Find where the given text appears and provide that cell's center as [X, Y] coordinate. 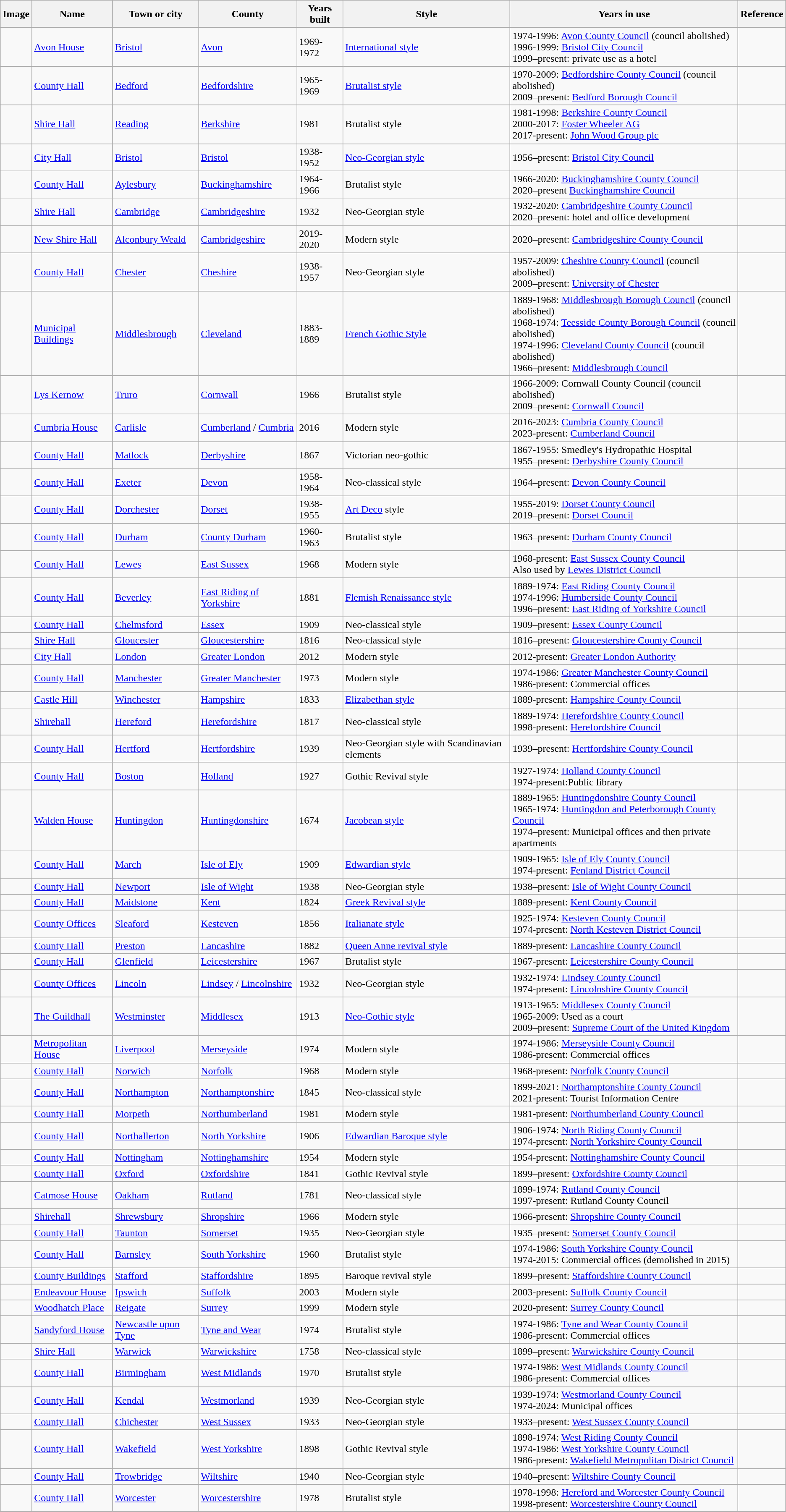
Glenfield [155, 962]
1960-1963 [320, 537]
Hampshire [248, 700]
1974-1986: Merseyside County Council1986-present: Commercial offices [624, 1049]
1968-present: Norfolk County Council [624, 1071]
1867 [320, 455]
1954 [320, 1157]
Woodhatch Place [72, 1308]
Berkshire [248, 124]
Huntingdonshire [248, 820]
County Durham [248, 537]
Matlock [155, 455]
Isle of Ely [248, 865]
Cumberland / Cumbria [248, 427]
Warwickshire [248, 1351]
Style [427, 14]
1899–present: Staffordshire County Council [624, 1276]
Northamptonshire [248, 1092]
1940–present: Wiltshire County Council [624, 1476]
Surrey [248, 1308]
1974-1986: Greater Manchester County Council1986-present: Commercial offices [624, 678]
New Shire Hall [72, 239]
Shrewsbury [155, 1216]
1889-present: Kent County Council [624, 902]
Jacobean style [427, 820]
1882 [320, 946]
1898 [320, 1449]
West Midlands [248, 1373]
1906-1974: North Riding County Council1974-present: North Yorkshire County Council [624, 1136]
1974-1986: Tyne and Wear County Council1986-present: Commercial offices [624, 1330]
1933 [320, 1422]
Sandyford House [72, 1330]
Middlesex [248, 1016]
1816–present: Gloucestershire County Council [624, 641]
2019-2020 [320, 239]
Northampton [155, 1092]
Westminster [155, 1016]
1881 [320, 597]
1895 [320, 1276]
1964-1966 [320, 185]
1939-1974: Westmorland County Council1974-2024: Municipal offices [624, 1400]
Norwich [155, 1071]
Alconbury Weald [155, 239]
1955-2019: Dorset County Council 2019–present: Dorset Council [624, 510]
Years in use [624, 14]
Carlisle [155, 427]
Avon [248, 47]
Neo-Georgian style with Scandinavian elements [427, 749]
1932-1974: Lindsey County Council1974-present: Lincolnshire County Council [624, 983]
International style [427, 47]
1913 [320, 1016]
County Buildings [72, 1276]
Cambridge [155, 212]
1845 [320, 1092]
Oxford [155, 1173]
1883-1889 [320, 333]
1967 [320, 962]
1927-1974: Holland County Council1974-present:Public library [624, 776]
1889-present: Hampshire County Council [624, 700]
Greater London [248, 657]
1978-1998: Hereford and Worcester County Council1998-present: Worcestershire County Council [624, 1498]
Northumberland [248, 1114]
East Sussex [248, 564]
1856 [320, 924]
French Gothic Style [427, 333]
County [248, 14]
Middlesbrough [155, 333]
Suffolk [248, 1292]
Edwardian Baroque style [427, 1136]
Oxfordshire [248, 1173]
Truro [155, 395]
1781 [320, 1195]
Kesteven [248, 924]
Chichester [155, 1422]
The Guildhall [72, 1016]
Lys Kernow [72, 395]
1899–present: Warwickshire County Council [624, 1351]
Staffordshire [248, 1276]
1817 [320, 721]
Shropshire [248, 1216]
Hertford [155, 749]
Dorchester [155, 510]
Newcastle upon Tyne [155, 1330]
Norfolk [248, 1071]
Nottinghamshire [248, 1157]
Reference [762, 14]
Dorset [248, 510]
1968-present: East Sussex County Council Also used by Lewes District Council [624, 564]
Queen Anne revival style [427, 946]
1938-1952 [320, 157]
1925-1974: Kesteven County Council1974-present: North Kesteven District Council [624, 924]
1978 [320, 1498]
Lancashire [248, 946]
1938-1957 [320, 272]
East Riding of Yorkshire [248, 597]
Baroque revival style [427, 1276]
Municipal Buildings [72, 333]
Elizabethan style [427, 700]
1935–present: Somerset County Council [624, 1233]
1935 [320, 1233]
Aylesbury [155, 185]
Rutland [248, 1195]
March [155, 865]
London [155, 657]
Newport [155, 886]
1758 [320, 1351]
South Yorkshire [248, 1254]
1981-present: Northumberland County Council [624, 1114]
1932-2020: Cambridgeshire County Council 2020–present: hotel and office development [624, 212]
Durham [155, 537]
Cheshire [248, 272]
Flemish Renaissance style [427, 597]
Hereford [155, 721]
2012-present: Greater London Authority [624, 657]
2016-2023: Cumbria County Council 2023-present: Cumberland Council [624, 427]
1939–present: Hertfordshire County Council [624, 749]
Worcestershire [248, 1498]
1966-2020: Buckinghamshire County Council 2020–present Buckinghamshire Council [624, 185]
Gloucester [155, 641]
Holland [248, 776]
Years built [320, 14]
Chelmsford [155, 625]
1816 [320, 641]
Stafford [155, 1276]
Lindsey / Lincolnshire [248, 983]
1958-1964 [320, 483]
1933–present: West Sussex County Council [624, 1422]
Greek Revival style [427, 902]
Reading [155, 124]
Catmose House [72, 1195]
1973 [320, 678]
Art Deco style [427, 510]
Name [72, 14]
Wiltshire [248, 1476]
1970-2009: Bedfordshire County Council (council abolished) 2009–present: Bedford Borough Council [624, 86]
Lincoln [155, 983]
Avon House [72, 47]
Italianate style [427, 924]
1966-present: Shropshire County Council [624, 1216]
Victorian neo-gothic [427, 455]
Morpeth [155, 1114]
Huntingdon [155, 820]
Town or city [155, 14]
Warwick [155, 1351]
Kent [248, 902]
1909-1965: Isle of Ely County Council1974-present: Fenland District Council [624, 865]
Nottingham [155, 1157]
Oakham [155, 1195]
2020–present: Cambridgeshire County Council [624, 239]
Lewes [155, 564]
1938 [320, 886]
Essex [248, 625]
Preston [155, 946]
1956–present: Bristol City Council [624, 157]
1969-1972 [320, 47]
1841 [320, 1173]
Gloucestershire [248, 641]
1889-1974: Herefordshire County Council1998-present: Herefordshire Council [624, 721]
Manchester [155, 678]
1927 [320, 776]
1957-2009: Cheshire County Council (council abolished)2009–present: University of Chester [624, 272]
Reigate [155, 1308]
Barnsley [155, 1254]
Greater Manchester [248, 678]
Boston [155, 776]
1898-1974: West Riding County Council1974-1986: West Yorkshire County Council1986-present: Wakefield Metropolitan District Council [624, 1449]
2012 [320, 657]
Metropolitan House [72, 1049]
Chester [155, 272]
Endeavour House [72, 1292]
Buckinghamshire [248, 185]
1938-1955 [320, 510]
Cornwall [248, 395]
1965-1969 [320, 86]
1913-1965: Middlesex County Council1965-2009: Used as a court2009–present: Supreme Court of the United Kingdom [624, 1016]
Hertfordshire [248, 749]
Maidstone [155, 902]
Walden House [72, 820]
Westmorland [248, 1400]
Isle of Wight [248, 886]
1909–present: Essex County Council [624, 625]
Devon [248, 483]
Beverley [155, 597]
1974-1996: Avon County Council (council abolished) 1996-1999: Bristol City Council 1999–present: private use as a hotel [624, 47]
1974-1986: West Midlands County Council1986-present: Commercial offices [624, 1373]
Ipswich [155, 1292]
2016 [320, 427]
West Yorkshire [248, 1449]
Worcester [155, 1498]
Taunton [155, 1233]
Exeter [155, 483]
Sleaford [155, 924]
1954-present: Nottinghamshire County Council [624, 1157]
Cleveland [248, 333]
Castle Hill [72, 700]
2003 [320, 1292]
1938–present: Isle of Wight County Council [624, 886]
1889-present: Lancashire County Council [624, 946]
1899-1974: Rutland County Council1997-present: Rutland County Council [624, 1195]
Bedford [155, 86]
1824 [320, 902]
Neo-Gothic style [427, 1016]
1867-1955: Smedley's Hydropathic Hospital 1955–present: Derbyshire County Council [624, 455]
1967-present: Leicestershire County Council [624, 962]
1960 [320, 1254]
Wakefield [155, 1449]
Leicestershire [248, 962]
Cumbria House [72, 427]
1964–present: Devon County Council [624, 483]
Merseyside [248, 1049]
1966-2009: Cornwall County Council (council abolished) 2009–present: Cornwall Council [624, 395]
2003-present: Suffolk County Council [624, 1292]
1899–present: Oxfordshire County Council [624, 1173]
1981-1998: Berkshire County Council 2000-2017: Foster Wheeler AG 2017-present: John Wood Group plc [624, 124]
Edwardian style [427, 865]
Tyne and Wear [248, 1330]
Bedfordshire [248, 86]
1674 [320, 820]
West Sussex [248, 1422]
2020-present: Surrey County Council [624, 1308]
Trowbridge [155, 1476]
Herefordshire [248, 721]
Birmingham [155, 1373]
1940 [320, 1476]
1999 [320, 1308]
Kendal [155, 1400]
Derbyshire [248, 455]
1899-2021: Northamptonshire County Council2021-present: Tourist Information Centre [624, 1092]
Image [16, 14]
Winchester [155, 700]
1970 [320, 1373]
1906 [320, 1136]
Liverpool [155, 1049]
1963–present: Durham County Council [624, 537]
Somerset [248, 1233]
North Yorkshire [248, 1136]
1833 [320, 700]
1974-1986: South Yorkshire County Council1974-2015: Commercial offices (demolished in 2015) [624, 1254]
Northallerton [155, 1136]
1889-1974: East Riding County Council 1974-1996: Humberside County Council 1996–present: East Riding of Yorkshire Council [624, 597]
